Search for the cell housing the specified text and yield its [x, y] center coordinate. 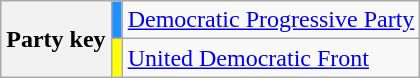
Democratic Progressive Party [271, 20]
United Democratic Front [271, 58]
Party key [56, 39]
